For the text-containing cell, return its midpoint in (x, y) coordinate format. 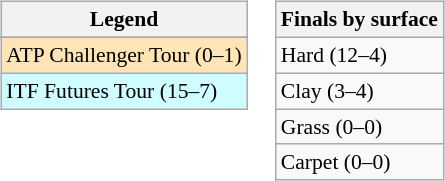
ITF Futures Tour (15–7) (124, 91)
Clay (3–4) (360, 91)
Finals by surface (360, 20)
Legend (124, 20)
Carpet (0–0) (360, 162)
Grass (0–0) (360, 127)
Hard (12–4) (360, 55)
ATP Challenger Tour (0–1) (124, 55)
